Detect which cell encompasses the target text, then output its (x, y) center coordinate. 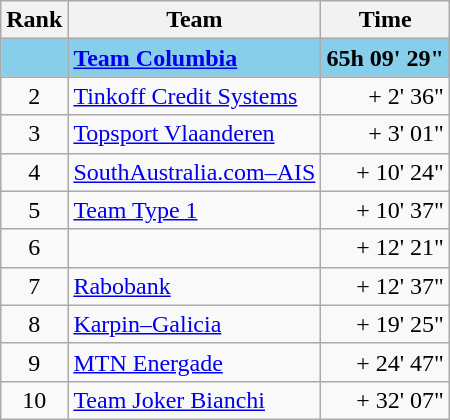
Team Columbia (194, 58)
Rank (34, 20)
10 (34, 400)
+ 12' 21" (385, 248)
+ 24' 47" (385, 362)
+ 10' 37" (385, 210)
Team Type 1 (194, 210)
Team Joker Bianchi (194, 400)
Tinkoff Credit Systems (194, 96)
+ 12' 37" (385, 286)
+ 3' 01" (385, 134)
4 (34, 172)
Rabobank (194, 286)
9 (34, 362)
Time (385, 20)
+ 32' 07" (385, 400)
7 (34, 286)
8 (34, 324)
+ 2' 36" (385, 96)
+ 19' 25" (385, 324)
65h 09' 29" (385, 58)
MTN Energade (194, 362)
+ 10' 24" (385, 172)
2 (34, 96)
5 (34, 210)
3 (34, 134)
Team (194, 20)
Karpin–Galicia (194, 324)
Topsport Vlaanderen (194, 134)
SouthAustralia.com–AIS (194, 172)
6 (34, 248)
